From the cell containing the given text, extract its center point as [X, Y] coordinate. 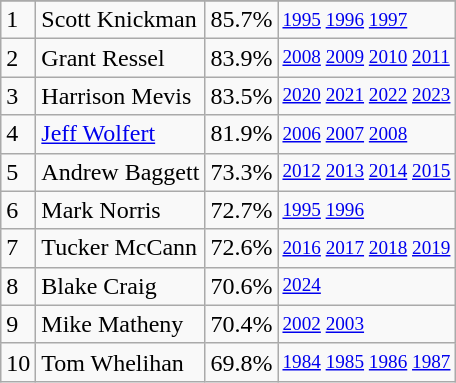
1 [18, 20]
72.6% [242, 248]
70.6% [242, 286]
1995 1996 1997 [366, 20]
Grant Ressel [120, 58]
1995 1996 [366, 210]
2008 2009 2010 2011 [366, 58]
9 [18, 324]
Harrison Mevis [120, 96]
81.9% [242, 134]
2024 [366, 286]
2016 2017 2018 2019 [366, 248]
2020 2021 2022 2023 [366, 96]
5 [18, 172]
8 [18, 286]
83.5% [242, 96]
Mike Matheny [120, 324]
Scott Knickman [120, 20]
85.7% [242, 20]
Andrew Baggett [120, 172]
1984 1985 1986 1987 [366, 362]
3 [18, 96]
2002 2003 [366, 324]
70.4% [242, 324]
73.3% [242, 172]
7 [18, 248]
Tom Whelihan [120, 362]
6 [18, 210]
72.7% [242, 210]
Mark Norris [120, 210]
4 [18, 134]
Tucker McCann [120, 248]
2006 2007 2008 [366, 134]
69.8% [242, 362]
83.9% [242, 58]
2012 2013 2014 2015 [366, 172]
Jeff Wolfert [120, 134]
2 [18, 58]
Blake Craig [120, 286]
10 [18, 362]
